Identify which cell holds the provided text, then report its (x, y) central coordinate. 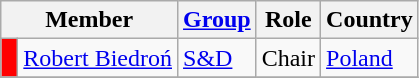
Country (370, 20)
S&D (218, 58)
Robert Biedroń (98, 58)
Role (288, 20)
Poland (370, 58)
Chair (288, 58)
Group (218, 20)
Member (90, 20)
